Identify which cell holds the provided text, then report its (X, Y) central coordinate. 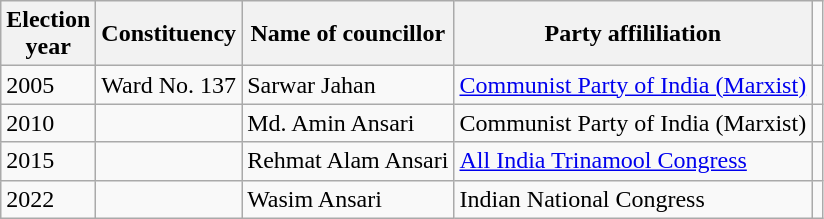
Election year (48, 34)
Md. Amin Ansari (348, 123)
Ward No. 137 (169, 85)
2010 (48, 123)
Name of councillor (348, 34)
Party affililiation (633, 34)
Rehmat Alam Ansari (348, 161)
2022 (48, 199)
2015 (48, 161)
Constituency (169, 34)
Indian National Congress (633, 199)
Wasim Ansari (348, 199)
2005 (48, 85)
All India Trinamool Congress (633, 161)
Sarwar Jahan (348, 85)
